Determine the [x, y] coordinate at the center of the cell enclosing the given text.  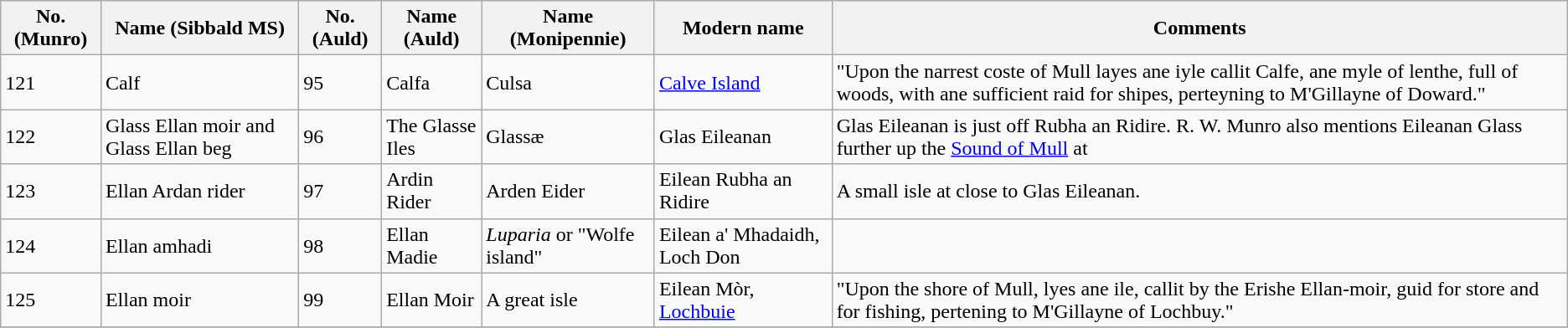
No. (Munro) [51, 28]
Ardin Rider [432, 191]
Ellan Madie [432, 246]
A small isle at close to Glas Eileanan. [1199, 191]
Ellan moir [199, 300]
123 [51, 191]
Eilean Mòr, Lochbuie [743, 300]
121 [51, 82]
Glas Eileanan [743, 137]
95 [340, 82]
Culsa [568, 82]
Luparia or "Wolfe island" [568, 246]
Glassæ [568, 137]
122 [51, 137]
Comments [1199, 28]
Glass Ellan moir and Glass Ellan beg [199, 137]
The Glasse Iles [432, 137]
99 [340, 300]
125 [51, 300]
96 [340, 137]
98 [340, 246]
"Upon the shore of Mull, lyes ane ile, callit by the Erishe Ellan-moir, guid for store and for fishing, pertening to M'Gillayne of Lochbuy." [1199, 300]
A great isle [568, 300]
Modern name [743, 28]
97 [340, 191]
Calve Island [743, 82]
No. (Auld) [340, 28]
Arden Eider [568, 191]
Ellan Moir [432, 300]
Ellan amhadi [199, 246]
Name (Sibbald MS) [199, 28]
Calfa [432, 82]
124 [51, 246]
Eilean a' Mhadaidh, Loch Don [743, 246]
Ellan Ardan rider [199, 191]
Eilean Rubha an Ridire [743, 191]
Glas Eileanan is just off Rubha an Ridire. R. W. Munro also mentions Eileanan Glass further up the Sound of Mull at [1199, 137]
Name (Auld) [432, 28]
Calf [199, 82]
Name (Monipennie) [568, 28]
